Search for the cell housing the specified text and yield its [X, Y] center coordinate. 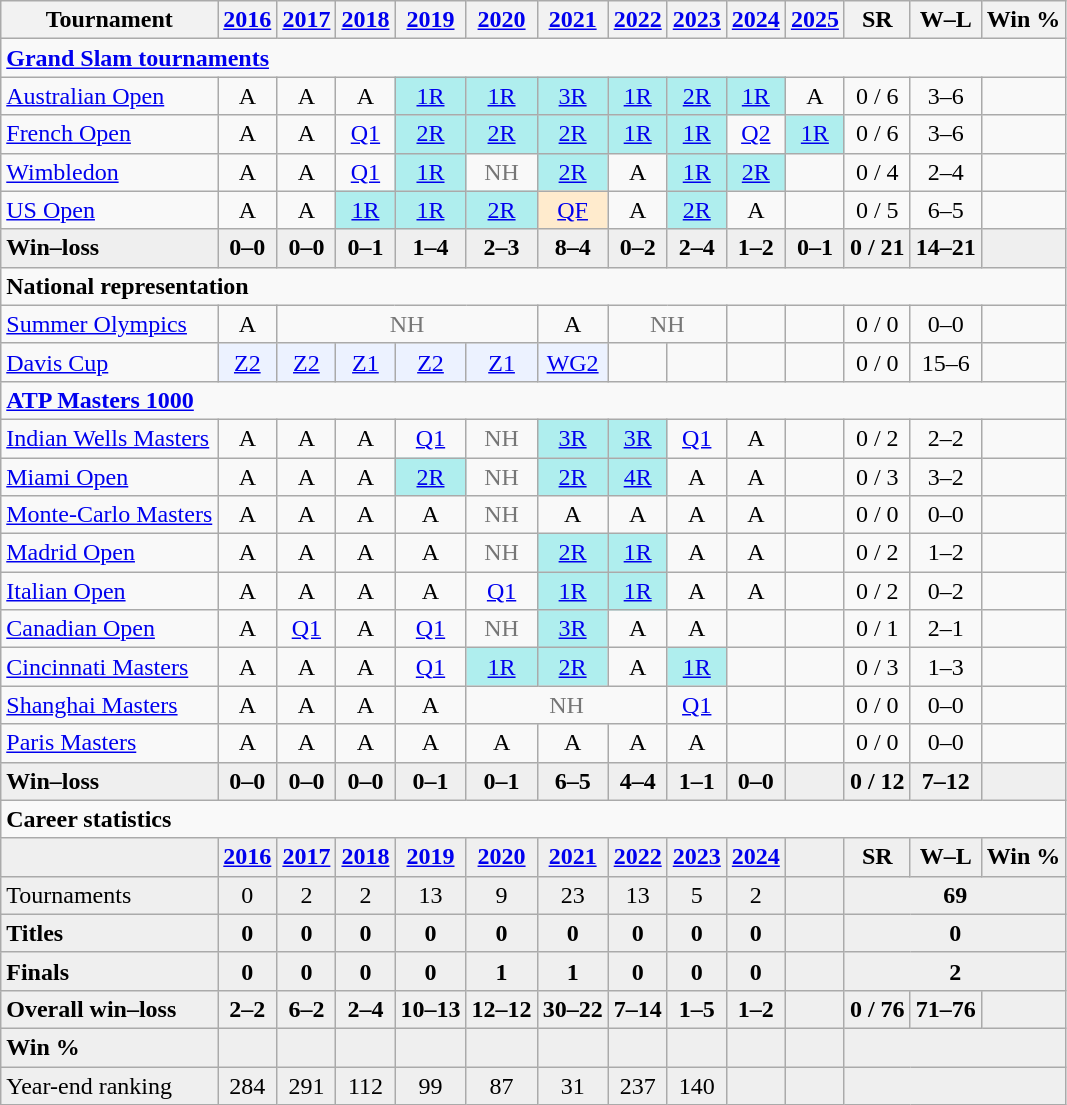
Indian Wells Masters [110, 438]
Australian Open [110, 96]
6–2 [306, 1009]
0 / 12 [877, 781]
Miami Open [110, 477]
31 [572, 1085]
10–13 [430, 1009]
Q2 [756, 134]
Italian Open [110, 591]
9 [502, 895]
ATP Masters 1000 [534, 400]
WG2 [572, 362]
National representation [534, 286]
QF [572, 210]
0 / 76 [877, 1009]
0 / 5 [877, 210]
Tournament [110, 20]
14–21 [946, 248]
2–1 [946, 629]
Davis Cup [110, 362]
Titles [110, 933]
0 / 1 [877, 629]
4–4 [638, 781]
Monte-Carlo Masters [110, 515]
30–22 [572, 1009]
15–6 [946, 362]
Career statistics [534, 819]
4R [638, 477]
Finals [110, 971]
237 [638, 1085]
1–3 [946, 667]
291 [306, 1085]
0 / 4 [877, 172]
Year-end ranking [110, 1085]
5 [696, 895]
Paris Masters [110, 743]
US Open [110, 210]
8–4 [572, 248]
1–1 [696, 781]
2–3 [502, 248]
112 [366, 1085]
140 [696, 1085]
3–2 [946, 477]
2025 [814, 20]
Summer Olympics [110, 324]
1–4 [430, 248]
23 [572, 895]
0 / 21 [877, 248]
12–12 [502, 1009]
69 [954, 895]
Cincinnati Masters [110, 667]
French Open [110, 134]
Tournaments [110, 895]
7–14 [638, 1009]
Canadian Open [110, 629]
Grand Slam tournaments [534, 58]
99 [430, 1085]
71–76 [946, 1009]
Overall win–loss [110, 1009]
1–5 [696, 1009]
Wimbledon [110, 172]
87 [502, 1085]
Shanghai Masters [110, 705]
Madrid Open [110, 553]
7–12 [946, 781]
284 [248, 1085]
